For the text-containing cell, return its midpoint in [x, y] coordinate format. 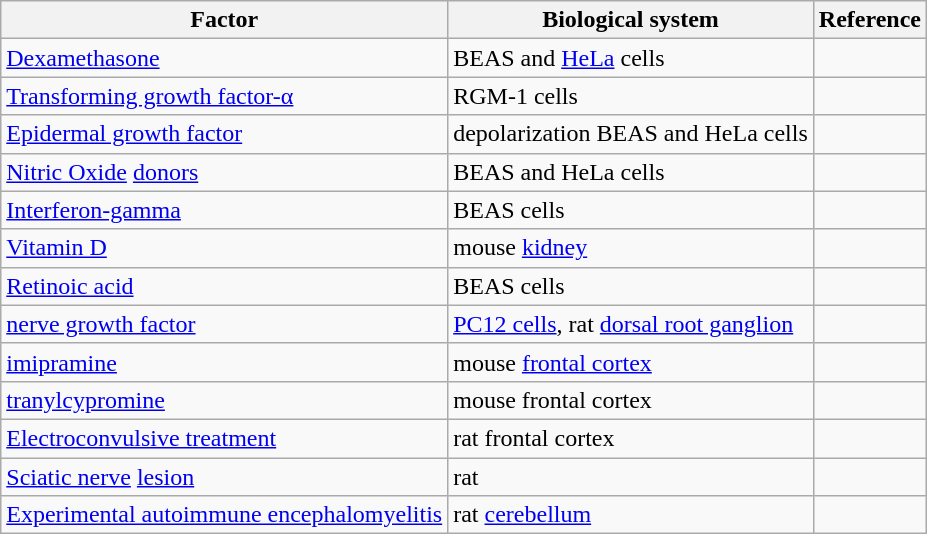
PC12 cells, rat dorsal root ganglion [631, 324]
mouse kidney [631, 248]
Nitric Oxide donors [224, 172]
RGM-1 cells [631, 96]
Reference [870, 20]
Sciatic nerve lesion [224, 477]
Transforming growth factor-α [224, 96]
rat frontal cortex [631, 438]
Experimental autoimmune encephalomyelitis [224, 515]
Biological system [631, 20]
Epidermal growth factor [224, 134]
Dexamethasone [224, 58]
rat [631, 477]
depolarization BEAS and HeLa cells [631, 134]
Factor [224, 20]
Electroconvulsive treatment [224, 438]
rat cerebellum [631, 515]
Vitamin D [224, 248]
tranylcypromine [224, 400]
imipramine [224, 362]
Interferon-gamma [224, 210]
Retinoic acid [224, 286]
nerve growth factor [224, 324]
